Scan for the cell matching the given text and deliver its [x, y] coordinate at center. 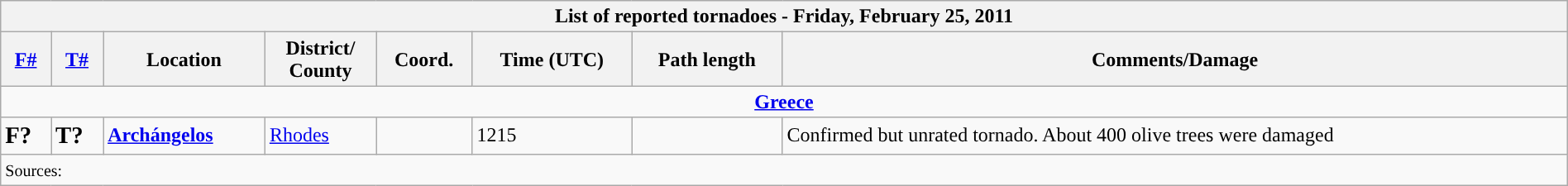
District/County [320, 60]
Sources: [784, 169]
1215 [552, 136]
Greece [784, 102]
T? [78, 136]
Rhodes [320, 136]
F? [26, 136]
Archángelos [184, 136]
Comments/Damage [1174, 60]
Time (UTC) [552, 60]
List of reported tornadoes - Friday, February 25, 2011 [784, 17]
T# [78, 60]
Path length [707, 60]
Confirmed but unrated tornado. About 400 olive trees were damaged [1174, 136]
Coord. [424, 60]
F# [26, 60]
Location [184, 60]
